Search for the cell housing the specified text and yield its (X, Y) center coordinate. 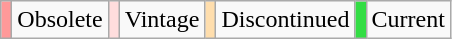
Obsolete (60, 20)
Discontinued (286, 20)
Current (408, 20)
Vintage (162, 20)
